Detect which cell encompasses the target text, then output its [X, Y] center coordinate. 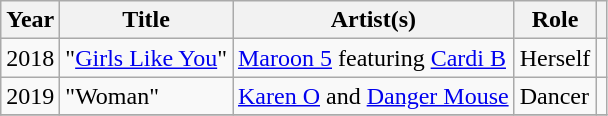
Year [30, 20]
Artist(s) [373, 20]
"Woman" [146, 96]
Role [555, 20]
Maroon 5 featuring Cardi B [373, 58]
"Girls Like You" [146, 58]
Karen O and Danger Mouse [373, 96]
Dancer [555, 96]
Title [146, 20]
2019 [30, 96]
2018 [30, 58]
Herself [555, 58]
